Return (X, Y) of the center of cell containing provided text 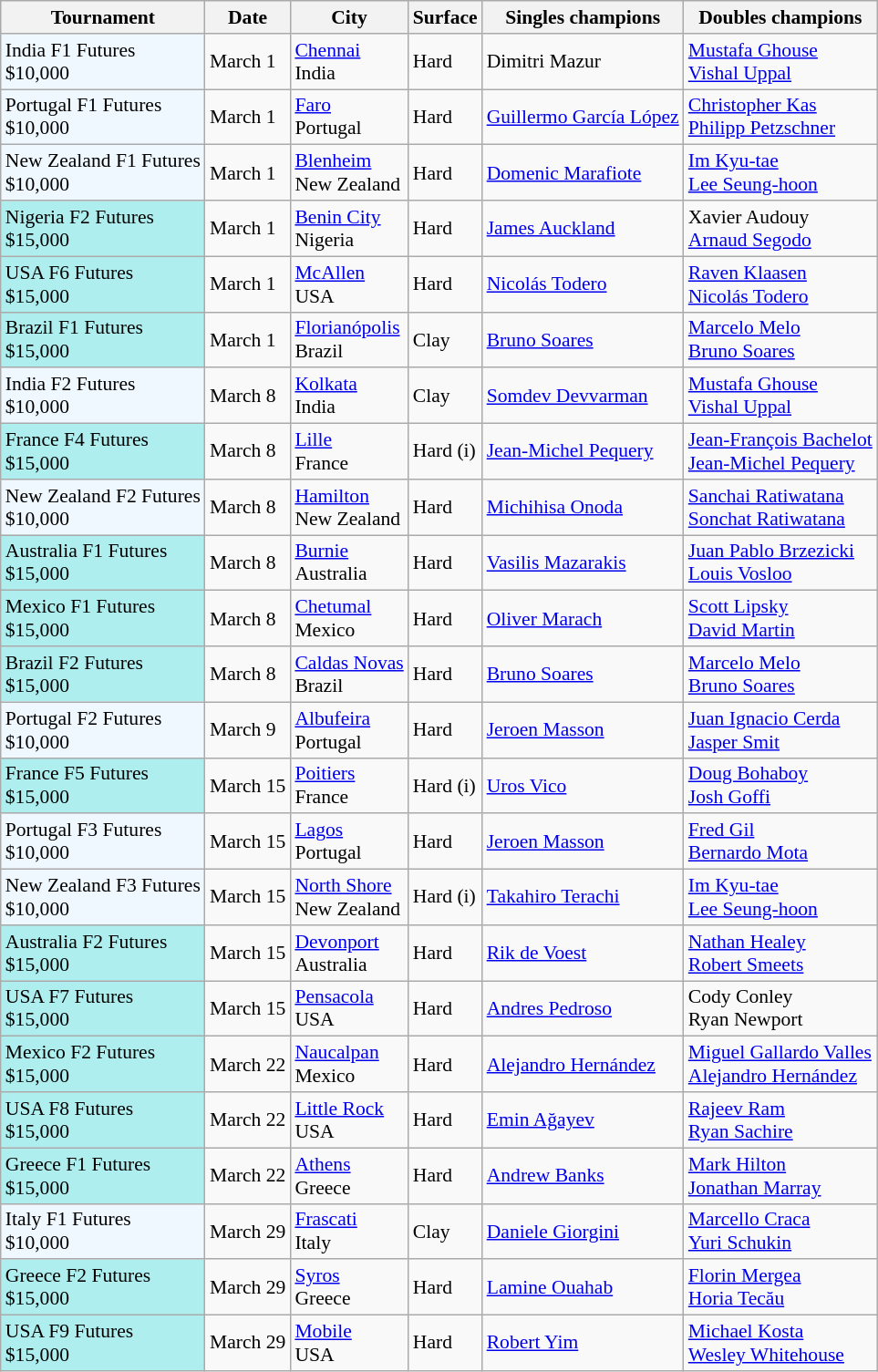
FlorianópolisBrazil (348, 339)
DevonportAustralia (348, 954)
ChennaiIndia (348, 62)
New Zealand F3 Futures$10,000 (103, 897)
Domenic Marafiote (584, 173)
Robert Yim (584, 1344)
Doug Bohaboy Josh Goffi (780, 786)
Nathan Healey Robert Smeets (780, 954)
Benin CityNigeria (348, 228)
India F2 Futures$10,000 (103, 396)
LilleFrance (348, 452)
City (348, 17)
Michael Kosta Wesley Whitehouse (780, 1344)
Guillermo García López (584, 117)
Marcello Craca Yuri Schukin (780, 1231)
Mexico F1 Futures$15,000 (103, 618)
Rik de Voest (584, 954)
Brazil F1 Futures$15,000 (103, 339)
Raven Klaasen Nicolás Todero (780, 284)
Andrew Banks (584, 1176)
Australia F2 Futures$15,000 (103, 954)
Brazil F2 Futures$15,000 (103, 675)
Rajeev Ram Ryan Sachire (780, 1119)
Portugal F3 Futures$10,000 (103, 842)
Juan Pablo Brzezicki Louis Vosloo (780, 563)
Emin Ağayev (584, 1119)
Vasilis Mazarakis (584, 563)
North ShoreNew Zealand (348, 897)
USA F7 Futures$15,000 (103, 1008)
Doubles champions (780, 17)
March 9 (248, 729)
ChetumalMexico (348, 618)
Daniele Giorgini (584, 1231)
McAllenUSA (348, 284)
FrascatiItaly (348, 1231)
Sanchai Ratiwatana Sonchat Ratiwatana (780, 507)
BurnieAustralia (348, 563)
Scott Lipsky David Martin (780, 618)
France F5 Futures$15,000 (103, 786)
MobileUSA (348, 1344)
Dimitri Mazur (584, 62)
USA F8 Futures$15,000 (103, 1119)
Juan Ignacio Cerda Jasper Smit (780, 729)
Portugal F1 Futures$10,000 (103, 117)
Date (248, 17)
Caldas NovasBrazil (348, 675)
USA F9 Futures$15,000 (103, 1344)
USA F6 Futures$15,000 (103, 284)
Miguel Gallardo Valles Alejandro Hernández (780, 1065)
France F4 Futures$15,000 (103, 452)
Italy F1 Futures$10,000 (103, 1231)
Greece F2 Futures$15,000 (103, 1287)
Uros Vico (584, 786)
Xavier Audouy Arnaud Segodo (780, 228)
Oliver Marach (584, 618)
FaroPortugal (348, 117)
Mark Hilton Jonathan Marray (780, 1176)
Nicolás Todero (584, 284)
Lamine Ouahab (584, 1287)
Christopher Kas Philipp Petzschner (780, 117)
AlbufeiraPortugal (348, 729)
Alejandro Hernández (584, 1065)
Nigeria F2 Futures$15,000 (103, 228)
Singles champions (584, 17)
HamiltonNew Zealand (348, 507)
Australia F1 Futures$15,000 (103, 563)
AthensGreece (348, 1176)
KolkataIndia (348, 396)
PensacolaUSA (348, 1008)
Florin Mergea Horia Tecău (780, 1287)
New Zealand F1 Futures$10,000 (103, 173)
Jean-François Bachelot Jean-Michel Pequery (780, 452)
LagosPortugal (348, 842)
Little RockUSA (348, 1119)
SyrosGreece (348, 1287)
Somdev Devvarman (584, 396)
Greece F1 Futures$15,000 (103, 1176)
Cody Conley Ryan Newport (780, 1008)
Fred Gil Bernardo Mota (780, 842)
Mexico F2 Futures$15,000 (103, 1065)
New Zealand F2 Futures$10,000 (103, 507)
Takahiro Terachi (584, 897)
Michihisa Onoda (584, 507)
BlenheimNew Zealand (348, 173)
Andres Pedroso (584, 1008)
Surface (445, 17)
Jean-Michel Pequery (584, 452)
India F1 Futures$10,000 (103, 62)
Portugal F2 Futures$10,000 (103, 729)
PoitiersFrance (348, 786)
James Auckland (584, 228)
NaucalpanMexico (348, 1065)
Tournament (103, 17)
